Locate the cell with the specified text and output its (X, Y) center coordinate. 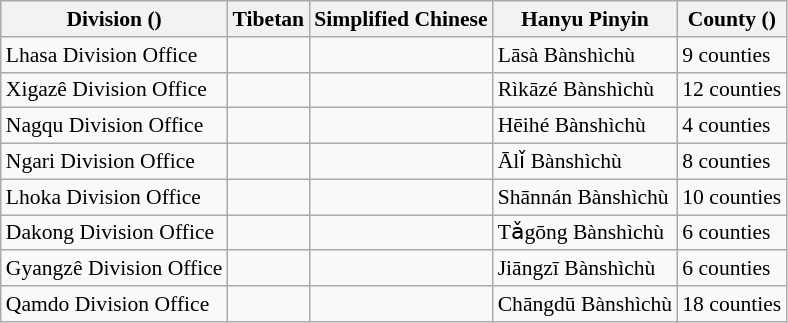
Nagqu Division Office (114, 126)
Ngari Division Office (114, 162)
Chāngdū Bànshìchù (586, 304)
Xigazê Division Office (114, 90)
Shānnán Bànshìchù (586, 197)
Dakong Division Office (114, 233)
Tǎgōng Bànshìchù (586, 233)
Qamdo Division Office (114, 304)
Division () (114, 19)
Rìkāzé Bànshìchù (586, 90)
Ālǐ Bànshìchù (586, 162)
12 counties (732, 90)
Jiāngzī Bànshìchù (586, 269)
Simplified Chinese (400, 19)
Lāsà Bànshìchù (586, 55)
8 counties (732, 162)
10 counties (732, 197)
9 counties (732, 55)
18 counties (732, 304)
Gyangzê Division Office (114, 269)
Lhoka Division Office (114, 197)
Lhasa Division Office (114, 55)
Hēihé Bànshìchù (586, 126)
Hanyu Pinyin (586, 19)
County () (732, 19)
4 counties (732, 126)
Tibetan (268, 19)
